Extract the (X, Y) coordinate from the center of the cell holding the provided text.  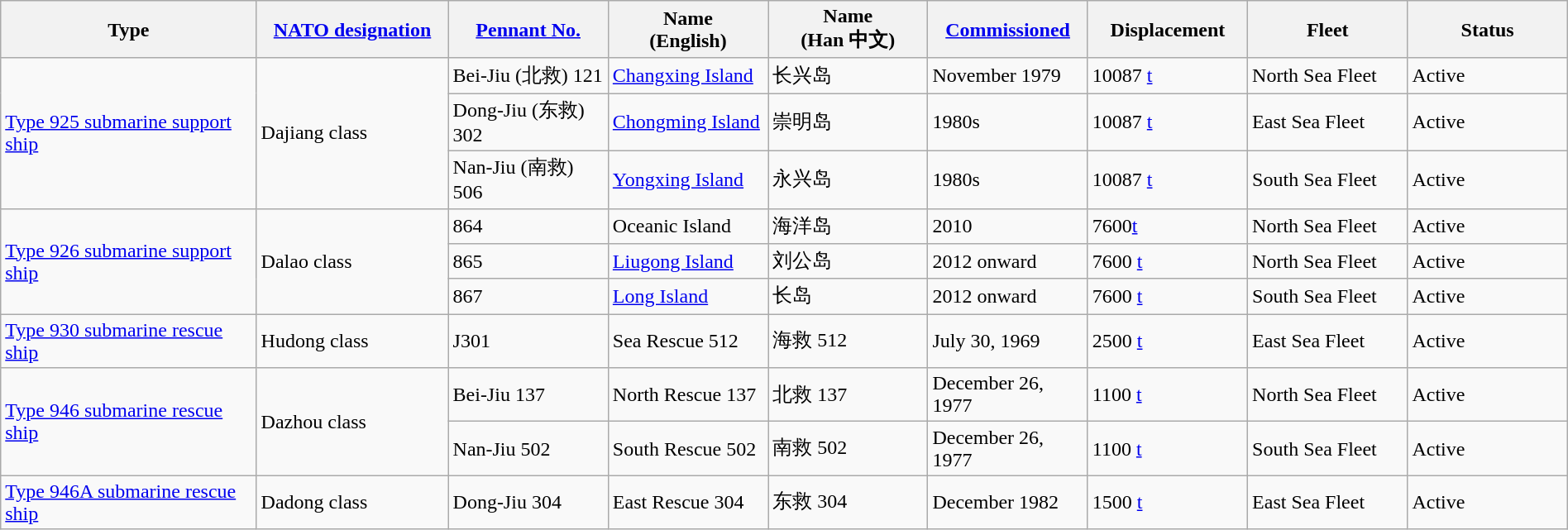
Name(English) (688, 30)
Changxing Island (688, 76)
Name(Han 中文) (849, 30)
崇明岛 (849, 122)
Status (1487, 30)
Type 946 submarine rescue ship (129, 422)
Type 925 submarine support ship (129, 133)
Displacement (1168, 30)
NATO designation (352, 30)
1500 t (1168, 503)
东救 304 (849, 503)
Type (129, 30)
Type 946A submarine rescue ship (129, 503)
Bei-Jiu (北救) 121 (528, 76)
2500 t (1168, 341)
Dalao class (352, 261)
Dajiang class (352, 133)
Sea Rescue 512 (688, 341)
Nan-Jiu (南救) 506 (528, 179)
November 1979 (1007, 76)
Commissioned (1007, 30)
Nan-Jiu 502 (528, 448)
867 (528, 296)
Fleet (1328, 30)
Dazhou class (352, 422)
Long Island (688, 296)
Pennant No. (528, 30)
864 (528, 227)
July 30, 1969 (1007, 341)
J301 (528, 341)
Oceanic Island (688, 227)
Bei-Jiu 137 (528, 395)
北救 137 (849, 395)
December 1982 (1007, 503)
Chongming Island (688, 122)
865 (528, 261)
Yongxing Island (688, 179)
Dong-Jiu (东救) 302 (528, 122)
永兴岛 (849, 179)
长兴岛 (849, 76)
海救 512 (849, 341)
Hudong class (352, 341)
Dong-Jiu 304 (528, 503)
East Rescue 304 (688, 503)
North Rescue 137 (688, 395)
Type 930 submarine rescue ship (129, 341)
海洋岛 (849, 227)
长岛 (849, 296)
刘公岛 (849, 261)
Liugong Island (688, 261)
Dadong class (352, 503)
2010 (1007, 227)
南救 502 (849, 448)
7600t (1168, 227)
South Rescue 502 (688, 448)
Type 926 submarine support ship (129, 261)
